For the text-containing cell, return its midpoint in [x, y] coordinate format. 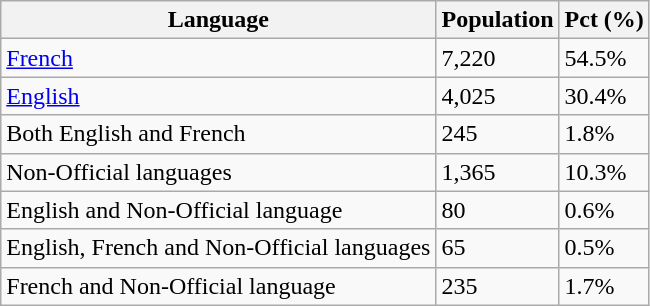
235 [498, 286]
0.6% [604, 210]
10.3% [604, 172]
0.5% [604, 248]
Pct (%) [604, 20]
Both English and French [218, 134]
1.8% [604, 134]
English, French and Non-Official languages [218, 248]
Non-Official languages [218, 172]
7,220 [498, 58]
1,365 [498, 172]
65 [498, 248]
80 [498, 210]
54.5% [604, 58]
French and Non-Official language [218, 286]
1.7% [604, 286]
30.4% [604, 96]
English [218, 96]
4,025 [498, 96]
Population [498, 20]
245 [498, 134]
French [218, 58]
Language [218, 20]
English and Non-Official language [218, 210]
